From the cell containing the given text, extract its center point as (x, y) coordinate. 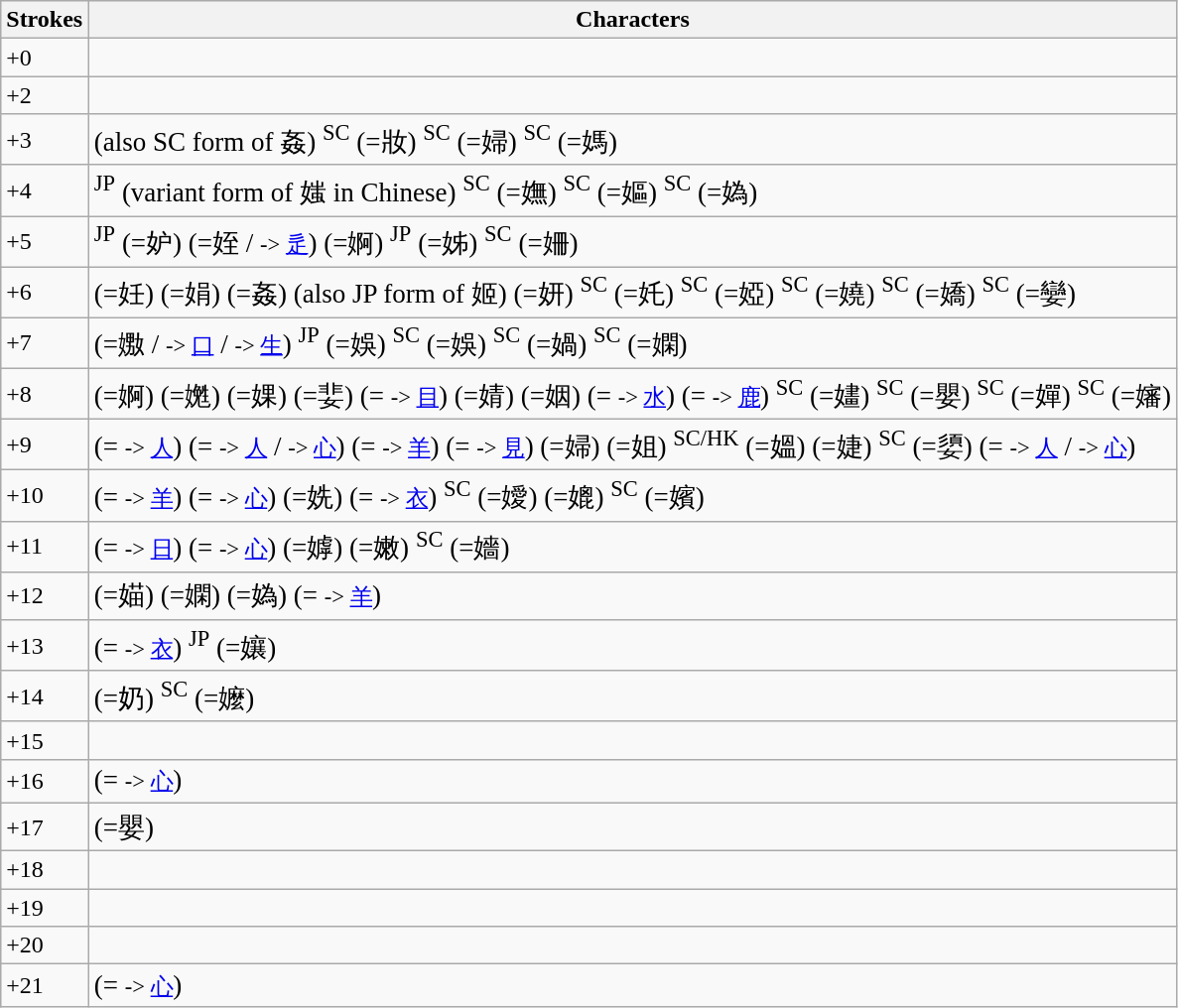
(=媌) (=嫻) (=媯) (= -> 羊) (633, 595)
+8 (45, 393)
+21 (45, 986)
(=奶) SC (=嬤) (633, 696)
(= -> 衣) JP (=孃) (633, 645)
(= -> 羊) (= -> 心) (=姺) (= -> 衣) SC (=嬡) (=媲) SC (=嬪) (633, 496)
(= -> 人) (= -> 人 / -> 心) (= -> 羊) (= -> 見) (=婦) (=姐) SC/HK (=媼) (=婕) SC (=嬃) (= -> 人 / -> 心) (633, 444)
(= -> 日) (= -> 心) (=嫭) (=嫩) SC (=嬙) (633, 546)
+13 (45, 645)
+2 (45, 95)
+9 (45, 444)
+18 (45, 869)
+11 (45, 546)
+0 (45, 58)
(=嬰) (633, 826)
JP (variant form of 媸 in Chinese) SC (=嫵) SC (=嫗) SC (=媯) (633, 190)
+19 (45, 908)
Strokes (45, 20)
+7 (45, 343)
Characters (633, 20)
JP (=妒) (=姪 / -> 辵) (=婀) JP (=姊) SC (=姍) (633, 242)
(=婀) (=嬎) (=婐) (=婓) (= -> 目) (=婧) (=姻) (= -> 水) (= -> 鹿) SC (=嫿) SC (=嬰) SC (=嬋) SC (=嬸) (633, 393)
+17 (45, 826)
+12 (45, 595)
+4 (45, 190)
+5 (45, 242)
+20 (45, 945)
+10 (45, 496)
(=妊) (=娟) (=姦) (also JP form of 姬) (=妍) SC (=奼) SC (=婭) SC (=嬈) SC (=嬌) SC (=孌) (633, 292)
+3 (45, 139)
(also SC form of 姦) SC (=妝) SC (=婦) SC (=媽) (633, 139)
+6 (45, 292)
+15 (45, 740)
+14 (45, 696)
+16 (45, 781)
(=嫐 / -> 口 / -> 生) JP (=娛) SC (=娛) SC (=媧) SC (=嫻) (633, 343)
